Provide the (X, Y) coordinate of the cell's center where the given text is located.  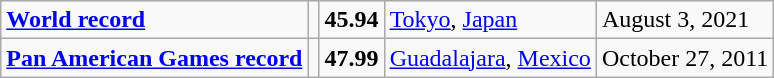
Tokyo, Japan (490, 20)
47.99 (352, 58)
October 27, 2011 (684, 58)
World record (154, 20)
Pan American Games record (154, 58)
Guadalajara, Mexico (490, 58)
August 3, 2021 (684, 20)
45.94 (352, 20)
